Return the [X, Y] coordinate for the center point of the cell that contains the specified text.  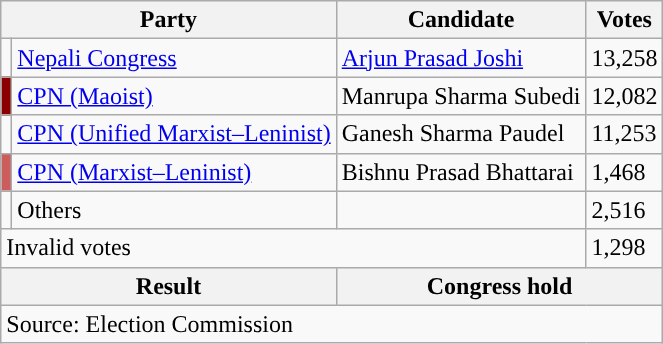
Others [174, 210]
Party [168, 20]
13,258 [624, 58]
CPN (Maoist) [174, 96]
Invalid votes [294, 248]
Ganesh Sharma Paudel [461, 134]
CPN (Unified Marxist–Leninist) [174, 134]
1,298 [624, 248]
Result [168, 286]
CPN (Marxist–Leninist) [174, 172]
Arjun Prasad Joshi [461, 58]
Votes [624, 20]
Manrupa Sharma Subedi [461, 96]
Nepali Congress [174, 58]
Source: Election Commission [332, 324]
1,468 [624, 172]
2,516 [624, 210]
Bishnu Prasad Bhattarai [461, 172]
Congress hold [500, 286]
12,082 [624, 96]
Candidate [461, 20]
11,253 [624, 134]
